Return (x, y) of the center of cell containing provided text 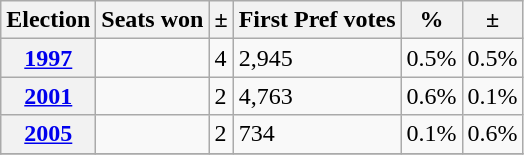
734 (317, 134)
1997 (48, 58)
4,763 (317, 96)
First Pref votes (317, 20)
% (432, 20)
Seats won (152, 20)
4 (221, 58)
Election (48, 20)
2001 (48, 96)
2,945 (317, 58)
2005 (48, 134)
